Determine the [X, Y] coordinate at the center of the cell enclosing the given text.  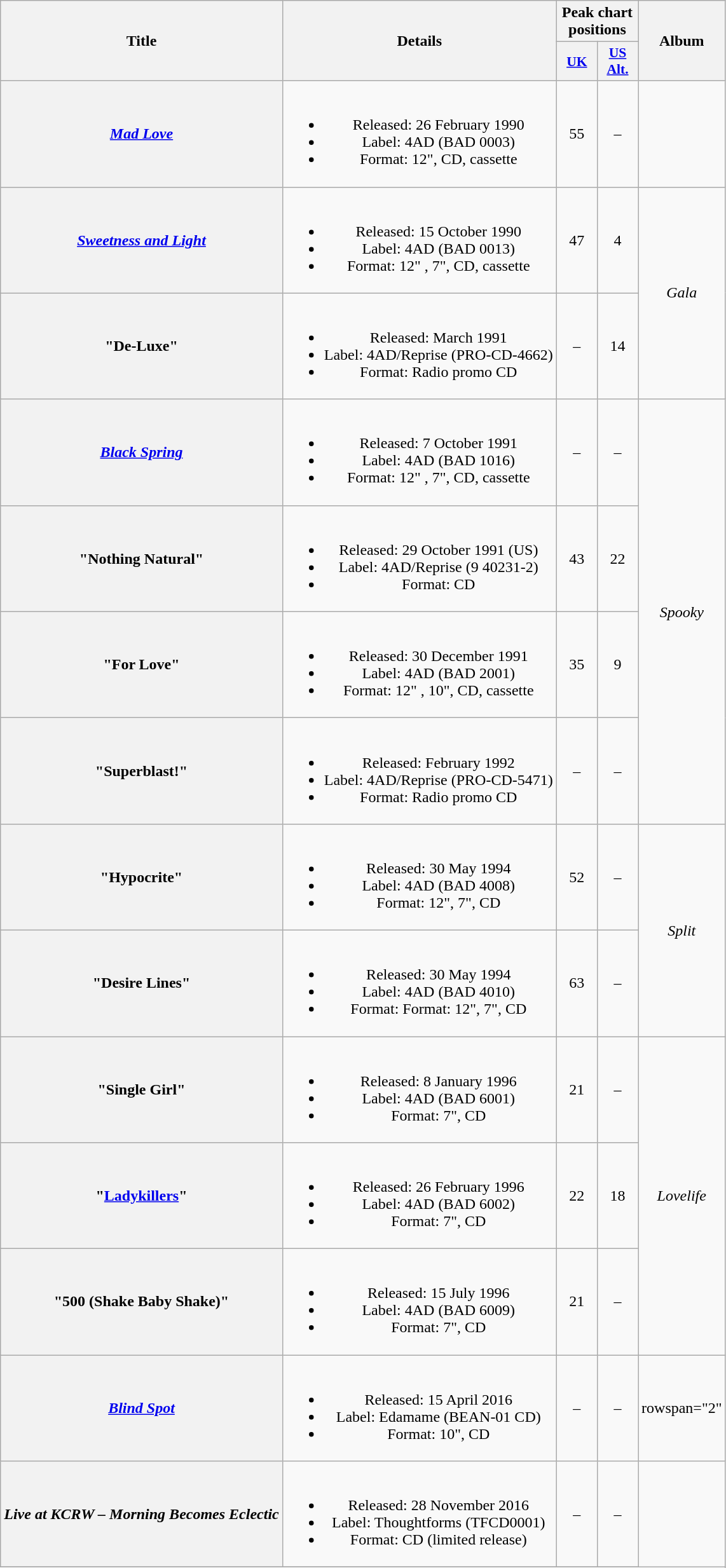
Released: 29 October 1991 (US)Label: 4AD/Reprise (9 40231-2)Format: CD [420, 558]
"De-Luxe" [142, 346]
USAlt. [617, 61]
Sweetness and Light [142, 240]
Gala [682, 293]
55 [577, 133]
Lovelife [682, 1195]
Peak chart positions [597, 22]
Released: 28 November 2016Label: Thoughtforms (TFCD0001)Format: CD (limited release) [420, 1514]
35 [577, 665]
Released: 30 May 1994Label: 4AD (BAD 4008)Format: 12", 7", CD [420, 877]
rowspan="2" [682, 1408]
Released: March 1991Label: 4AD/Reprise (PRO-CD-4662)Format: Radio promo CD [420, 346]
Details [420, 41]
Released: 8 January 1996Label: 4AD (BAD 6001)Format: 7", CD [420, 1089]
63 [577, 983]
"Ladykillers" [142, 1196]
Black Spring [142, 453]
UK [577, 61]
Released: 26 February 1990Label: 4AD (BAD 0003)Format: 12", CD, cassette [420, 133]
"Hypocrite" [142, 877]
Split [682, 930]
18 [617, 1196]
Mad Love [142, 133]
Live at KCRW – Morning Becomes Eclectic [142, 1514]
52 [577, 877]
"500 (Shake Baby Shake)" [142, 1302]
"Desire Lines" [142, 983]
47 [577, 240]
Spooky [682, 611]
Released: 15 October 1990Label: 4AD (BAD 0013)Format: 12" , 7", CD, cassette [420, 240]
Released: 30 May 1994Label: 4AD (BAD 4010)Format: Format: 12", 7", CD [420, 983]
Released: 26 February 1996Label: 4AD (BAD 6002)Format: 7", CD [420, 1196]
"Single Girl" [142, 1089]
"Nothing Natural" [142, 558]
14 [617, 346]
4 [617, 240]
Released: 15 April 2016Label: Edamame (BEAN-01 CD)Format: 10", CD [420, 1408]
9 [617, 665]
Released: February 1992Label: 4AD/Reprise (PRO-CD-5471)Format: Radio promo CD [420, 770]
Blind Spot [142, 1408]
Released: 7 October 1991Label: 4AD (BAD 1016)Format: 12" , 7", CD, cassette [420, 453]
"For Love" [142, 665]
43 [577, 558]
Album [682, 41]
Released: 15 July 1996Label: 4AD (BAD 6009)Format: 7", CD [420, 1302]
Released: 30 December 1991Label: 4AD (BAD 2001)Format: 12" , 10", CD, cassette [420, 665]
"Superblast!" [142, 770]
Title [142, 41]
